Return (X, Y) of the center of cell containing provided text 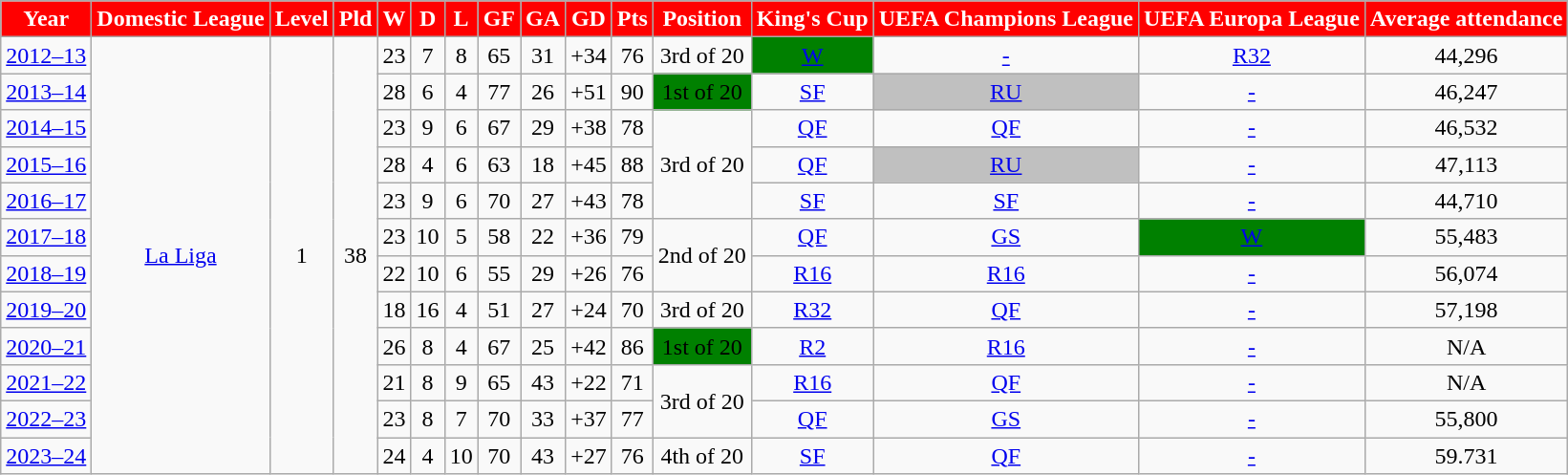
+26 (589, 273)
Average attendance (1466, 19)
2018–19 (46, 273)
46,247 (1466, 92)
+24 (589, 310)
55 (499, 273)
71 (633, 382)
58 (499, 237)
UEFA Champions League (1005, 19)
R2 (812, 346)
88 (633, 164)
79 (633, 237)
57,198 (1466, 310)
2015–16 (46, 164)
2017–18 (46, 237)
UEFA Europa League (1252, 19)
+42 (589, 346)
55,800 (1466, 419)
La Liga (181, 256)
31 (543, 55)
+22 (589, 382)
59.731 (1466, 456)
+36 (589, 237)
44,710 (1466, 201)
+38 (589, 128)
GA (543, 19)
21 (394, 382)
90 (633, 92)
56,074 (1466, 273)
63 (499, 164)
1 (302, 256)
33 (543, 419)
+37 (589, 419)
2016–17 (46, 201)
D (428, 19)
+43 (589, 201)
GF (499, 19)
+45 (589, 164)
51 (499, 310)
Year (46, 19)
25 (543, 346)
86 (633, 346)
24 (394, 456)
Level (302, 19)
55,483 (1466, 237)
5 (461, 237)
2020–21 (46, 346)
L (461, 19)
16 (428, 310)
2nd of 20 (701, 255)
+51 (589, 92)
Domestic League (181, 19)
King's Cup (812, 19)
2023–24 (46, 456)
2013–14 (46, 92)
47,113 (1466, 164)
Pts (633, 19)
GD (589, 19)
2014–15 (46, 128)
Pld (355, 19)
46,532 (1466, 128)
Position (701, 19)
+34 (589, 55)
2021–22 (46, 382)
4th of 20 (701, 456)
2019–20 (46, 310)
38 (355, 256)
2022–23 (46, 419)
2012–13 (46, 55)
+27 (589, 456)
44,296 (1466, 55)
